Output the (X, Y) coordinate of the center of the cell containing the given text.  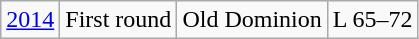
Old Dominion (252, 20)
2014 (30, 20)
L 65–72 (372, 20)
First round (118, 20)
